Locate the cell with the specified text and output its (X, Y) center coordinate. 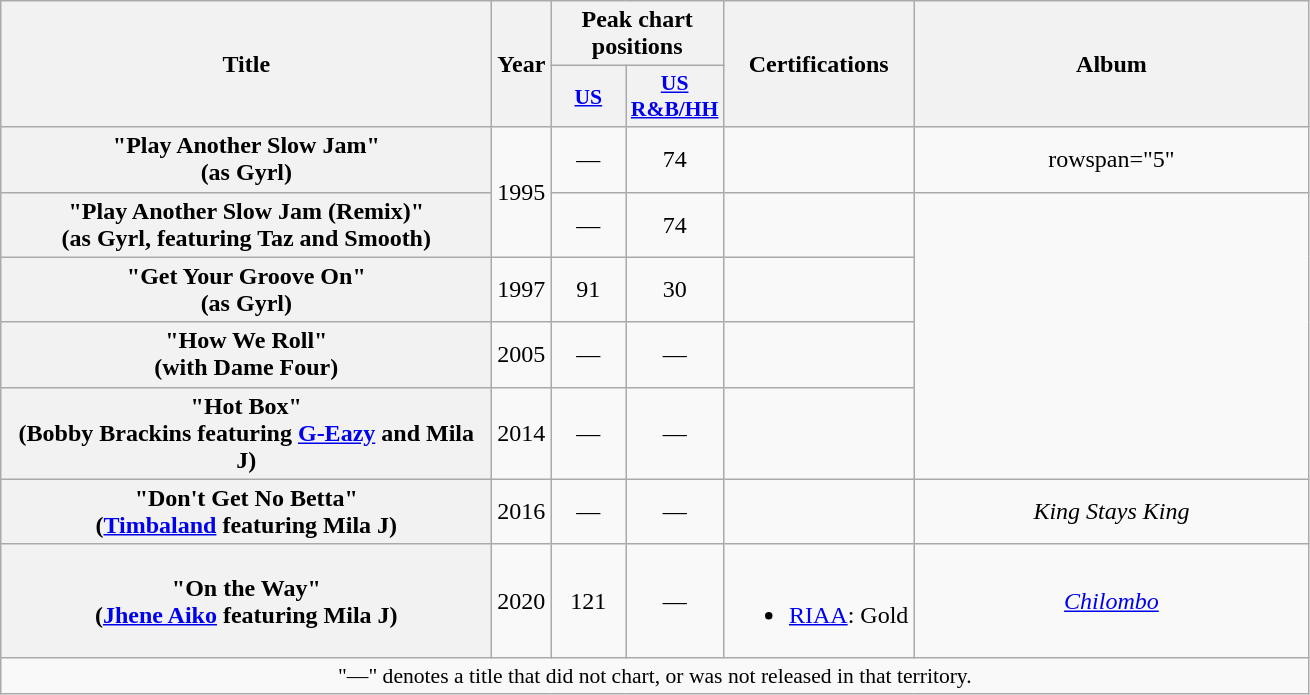
30 (675, 290)
2005 (522, 354)
"Get Your Groove On"(as Gyrl) (246, 290)
1995 (522, 192)
1997 (522, 290)
Title (246, 64)
Certifications (818, 64)
"Play Another Slow Jam"(as Gyrl) (246, 160)
"How We Roll"(with Dame Four) (246, 354)
2014 (522, 433)
2020 (522, 600)
"On the Way"(Jhene Aiko featuring Mila J) (246, 600)
121 (588, 600)
Year (522, 64)
Chilombo (1112, 600)
"Play Another Slow Jam (Remix)"(as Gyrl, featuring Taz and Smooth) (246, 224)
"—" denotes a title that did not chart, or was not released in that territory. (655, 675)
91 (588, 290)
"Hot Box"(Bobby Brackins featuring G-Eazy and Mila J) (246, 433)
USR&B/HH (675, 96)
2016 (522, 512)
rowspan="5" (1112, 160)
RIAA: Gold (818, 600)
"Don't Get No Betta"(Timbaland featuring Mila J) (246, 512)
Album (1112, 64)
Peak chart positions (638, 34)
US (588, 96)
King Stays King (1112, 512)
